Provide the [X, Y] coordinate of the cell's center where the given text is located.  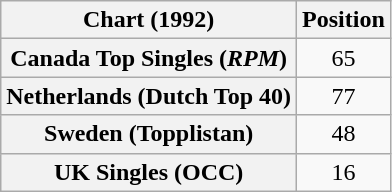
UK Singles (OCC) [149, 172]
65 [344, 58]
16 [344, 172]
77 [344, 96]
Canada Top Singles (RPM) [149, 58]
48 [344, 134]
Chart (1992) [149, 20]
Netherlands (Dutch Top 40) [149, 96]
Sweden (Topplistan) [149, 134]
Position [344, 20]
